Identify which cell holds the provided text, then report its [x, y] central coordinate. 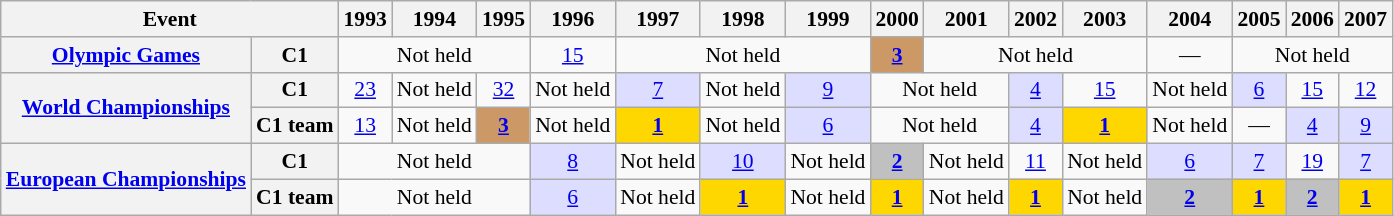
1999 [828, 19]
1997 [658, 19]
1998 [742, 19]
Event [170, 19]
2002 [1036, 19]
8 [572, 162]
2001 [966, 19]
13 [366, 126]
World Championships [126, 108]
1995 [504, 19]
19 [1312, 162]
11 [1036, 162]
2003 [1104, 19]
European Championships [126, 180]
1996 [572, 19]
12 [1366, 90]
2004 [1190, 19]
23 [366, 90]
32 [504, 90]
2005 [1258, 19]
2006 [1312, 19]
1993 [366, 19]
1994 [434, 19]
10 [742, 162]
Olympic Games [126, 55]
2000 [896, 19]
2007 [1366, 19]
